Output the (X, Y) coordinate of the center of the cell containing the given text.  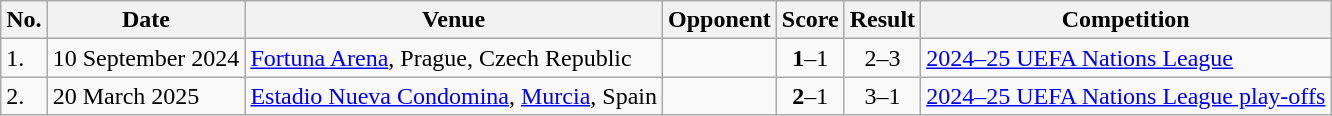
Date (146, 20)
No. (24, 20)
2024–25 UEFA Nations League (1126, 58)
20 March 2025 (146, 96)
Venue (454, 20)
Score (810, 20)
2024–25 UEFA Nations League play-offs (1126, 96)
1. (24, 58)
2. (24, 96)
1–1 (810, 58)
Opponent (720, 20)
2–3 (882, 58)
Estadio Nueva Condomina, Murcia, Spain (454, 96)
Competition (1126, 20)
Fortuna Arena, Prague, Czech Republic (454, 58)
2–1 (810, 96)
Result (882, 20)
3–1 (882, 96)
10 September 2024 (146, 58)
